Locate the cell with the specified text and output its (x, y) center coordinate. 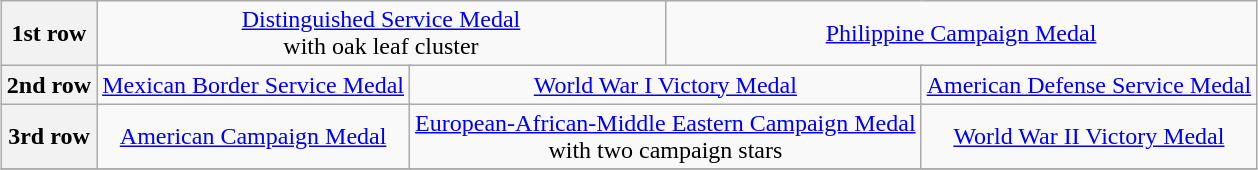
World War I Victory Medal (666, 85)
Philippine Campaign Medal (960, 34)
World War II Victory Medal (1089, 136)
1st row (48, 34)
American Defense Service Medal (1089, 85)
Mexican Border Service Medal (254, 85)
American Campaign Medal (254, 136)
3rd row (48, 136)
2nd row (48, 85)
European-African-Middle Eastern Campaign Medal with two campaign stars (666, 136)
Distinguished Service Medalwith oak leaf cluster (382, 34)
